Capture the cell that displays the provided text and extract its [x, y] central coordinate. 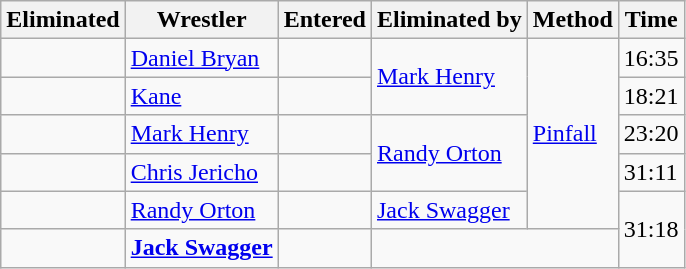
Eliminated [63, 20]
Daniel Bryan [202, 58]
Eliminated by [449, 20]
Entered [324, 20]
Chris Jericho [202, 172]
Wrestler [202, 20]
Time [651, 20]
Pinfall [572, 134]
16:35 [651, 58]
23:20 [651, 134]
18:21 [651, 96]
Method [572, 20]
31:11 [651, 172]
31:18 [651, 229]
Kane [202, 96]
